Locate the cell with the specified text and output its [X, Y] center coordinate. 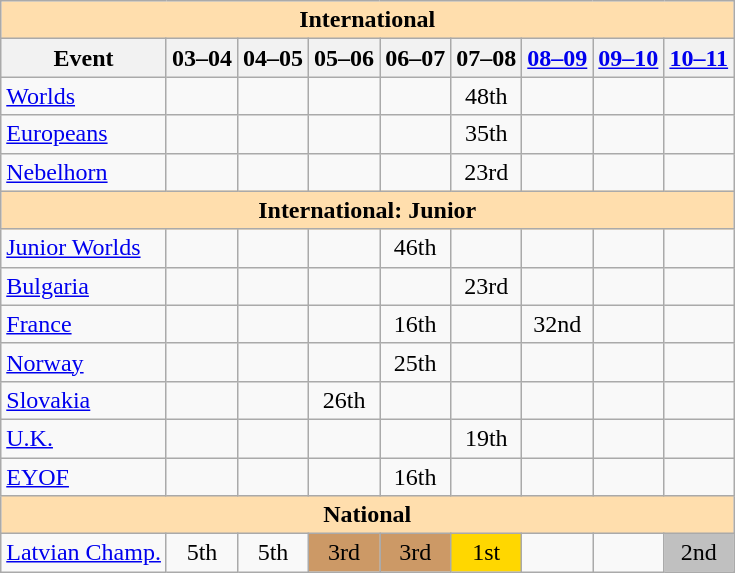
France [84, 324]
International: Junior [368, 210]
06–07 [416, 58]
09–10 [628, 58]
1st [486, 553]
National [368, 515]
Nebelhorn [84, 172]
03–04 [202, 58]
05–06 [344, 58]
08–09 [558, 58]
Event [84, 58]
10–11 [699, 58]
Worlds [84, 96]
07–08 [486, 58]
Junior Worlds [84, 248]
Latvian Champ. [84, 553]
EYOF [84, 477]
International [368, 20]
35th [486, 134]
U.K. [84, 438]
Norway [84, 362]
Slovakia [84, 400]
26th [344, 400]
48th [486, 96]
32nd [558, 324]
Bulgaria [84, 286]
19th [486, 438]
46th [416, 248]
2nd [699, 553]
04–05 [274, 58]
25th [416, 362]
Europeans [84, 134]
